Output the (x, y) coordinate of the center of the cell containing the given text.  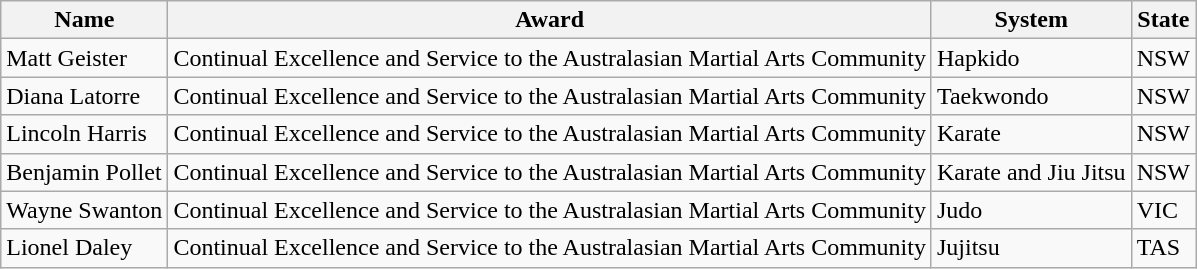
Taekwondo (1031, 96)
Hapkido (1031, 58)
Diana Latorre (84, 96)
Award (550, 20)
Lincoln Harris (84, 134)
TAS (1163, 248)
Benjamin Pollet (84, 172)
Karate and Jiu Jitsu (1031, 172)
Wayne Swanton (84, 210)
Lionel Daley (84, 248)
Name (84, 20)
Karate (1031, 134)
Judo (1031, 210)
Jujitsu (1031, 248)
System (1031, 20)
VIC (1163, 210)
Matt Geister (84, 58)
State (1163, 20)
